Detect which cell encompasses the target text, then output its (X, Y) center coordinate. 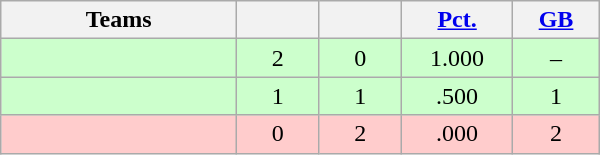
1.000 (456, 58)
.500 (456, 96)
GB (556, 20)
.000 (456, 134)
Pct. (456, 20)
– (556, 58)
Teams (119, 20)
